Detect which cell encompasses the target text, then output its [x, y] center coordinate. 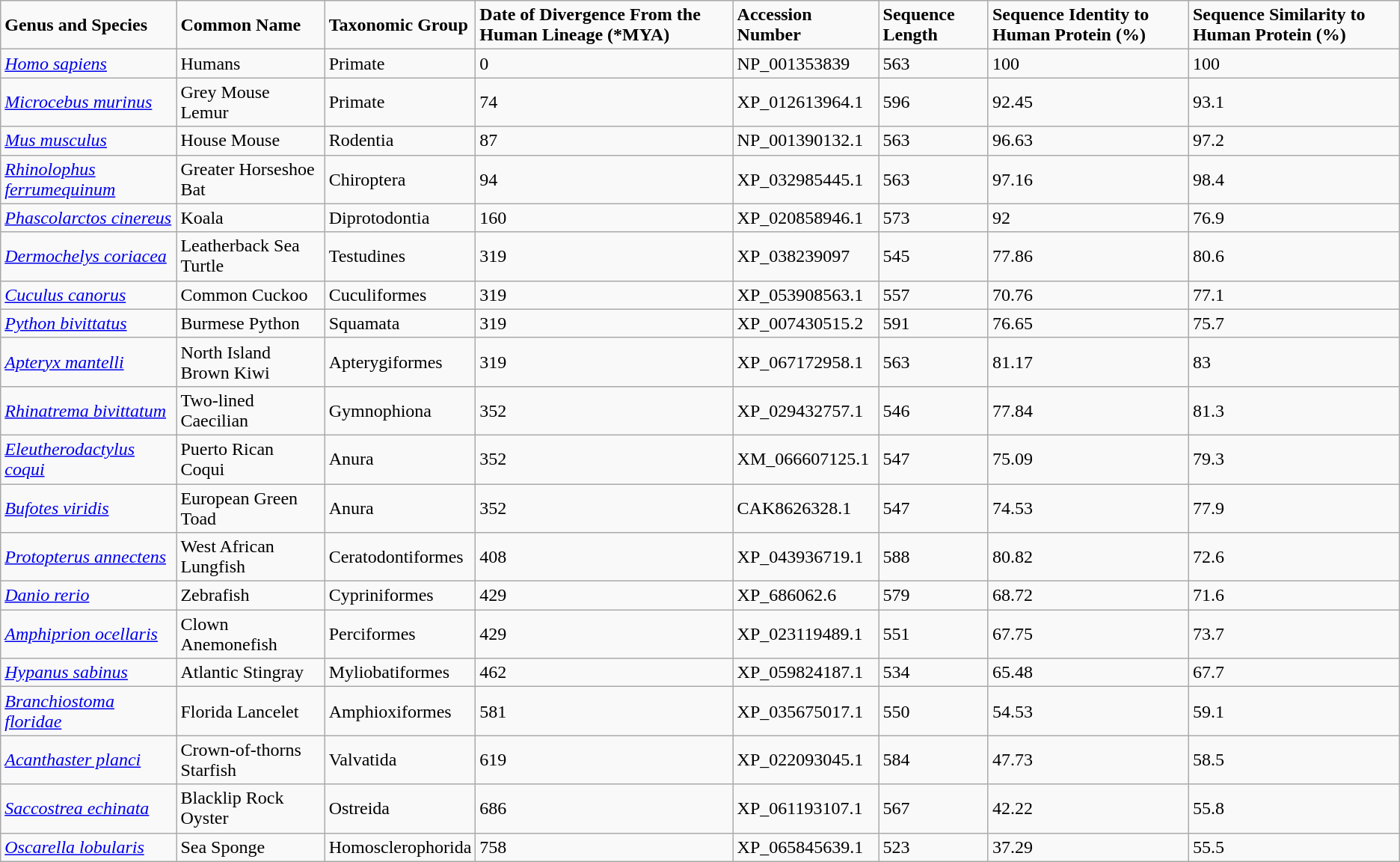
Cuculus canorus [88, 295]
567 [933, 808]
75.09 [1088, 459]
59.1 [1294, 711]
Sea Sponge [251, 847]
Mus musculus [88, 141]
Bufotes viridis [88, 507]
92.45 [1088, 102]
Apteryx mantelli [88, 362]
Acanthaster planci [88, 760]
Python bivittatus [88, 323]
74.53 [1088, 507]
534 [933, 673]
58.5 [1294, 760]
Amphioxiformes [400, 711]
47.73 [1088, 760]
37.29 [1088, 847]
Rhinolophus ferrumequinum [88, 180]
546 [933, 410]
591 [933, 323]
Squamata [400, 323]
686 [604, 808]
Rhinatrema bivittatum [88, 410]
Hypanus sabinus [88, 673]
CAK8626328.1 [806, 507]
Cuculiformes [400, 295]
XP_035675017.1 [806, 711]
Ostreida [400, 808]
Valvatida [400, 760]
Common Name [251, 25]
Dermochelys coriacea [88, 256]
NP_001390132.1 [806, 141]
XP_053908563.1 [806, 295]
Chiroptera [400, 180]
XP_043936719.1 [806, 557]
70.76 [1088, 295]
Danio rerio [88, 596]
94 [604, 180]
Zebrafish [251, 596]
XP_012613964.1 [806, 102]
77.86 [1088, 256]
Homosclerophorida [400, 847]
House Mouse [251, 141]
72.6 [1294, 557]
Accession Number [806, 25]
Koala [251, 218]
Gymnophiona [400, 410]
67.75 [1088, 635]
581 [604, 711]
545 [933, 256]
93.1 [1294, 102]
Branchiostoma floridae [88, 711]
XP_061193107.1 [806, 808]
European Green Toad [251, 507]
77.9 [1294, 507]
Amphiprion ocellaris [88, 635]
Two-lined Caecilian [251, 410]
Rodentia [400, 141]
588 [933, 557]
North Island Brown Kiwi [251, 362]
550 [933, 711]
80.6 [1294, 256]
584 [933, 760]
XM_066607125.1 [806, 459]
76.65 [1088, 323]
Homo sapiens [88, 64]
Clown Anemonefish [251, 635]
74 [604, 102]
462 [604, 673]
Taxonomic Group [400, 25]
65.48 [1088, 673]
Sequence Length [933, 25]
Grey Mouse Lemur [251, 102]
42.22 [1088, 808]
Phascolarctos cinereus [88, 218]
XP_023119489.1 [806, 635]
81.17 [1088, 362]
Perciformes [400, 635]
54.53 [1088, 711]
Humans [251, 64]
92 [1088, 218]
XP_059824187.1 [806, 673]
73.7 [1294, 635]
87 [604, 141]
XP_020858946.1 [806, 218]
83 [1294, 362]
596 [933, 102]
0 [604, 64]
96.63 [1088, 141]
XP_022093045.1 [806, 760]
97.2 [1294, 141]
Blacklip Rock Oyster [251, 808]
67.7 [1294, 673]
Genus and Species [88, 25]
Common Cuckoo [251, 295]
Florida Lancelet [251, 711]
Crown-of-thorns Starfish [251, 760]
80.82 [1088, 557]
Greater Horseshoe Bat [251, 180]
758 [604, 847]
XP_029432757.1 [806, 410]
Atlantic Stingray [251, 673]
55.5 [1294, 847]
Eleutherodactylus coqui [88, 459]
Cypriniformes [400, 596]
81.3 [1294, 410]
XP_038239097 [806, 256]
Oscarella lobularis [88, 847]
551 [933, 635]
XP_067172958.1 [806, 362]
98.4 [1294, 180]
XP_686062.6 [806, 596]
XP_032985445.1 [806, 180]
79.3 [1294, 459]
76.9 [1294, 218]
55.8 [1294, 808]
77.1 [1294, 295]
XP_065845639.1 [806, 847]
619 [604, 760]
Leatherback Sea Turtle [251, 256]
Diprotodontia [400, 218]
523 [933, 847]
573 [933, 218]
71.6 [1294, 596]
557 [933, 295]
68.72 [1088, 596]
Sequence Identity to Human Protein (%) [1088, 25]
NP_001353839 [806, 64]
97.16 [1088, 180]
Testudines [400, 256]
Myliobatiformes [400, 673]
Protopterus annectens [88, 557]
XP_007430515.2 [806, 323]
Ceratodontiformes [400, 557]
Burmese Python [251, 323]
Saccostrea echinata [88, 808]
Sequence Similarity to Human Protein (%) [1294, 25]
408 [604, 557]
Puerto Rican Coqui [251, 459]
Apterygiformes [400, 362]
77.84 [1088, 410]
75.7 [1294, 323]
579 [933, 596]
West African Lungfish [251, 557]
160 [604, 218]
Microcebus murinus [88, 102]
Date of Divergence From the Human Lineage (*MYA) [604, 25]
